Find where the given text appears and provide that cell's center as [x, y] coordinate. 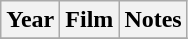
Notes [153, 20]
Film [90, 20]
Year [30, 20]
